Output the [x, y] coordinate of the center of the cell containing the given text.  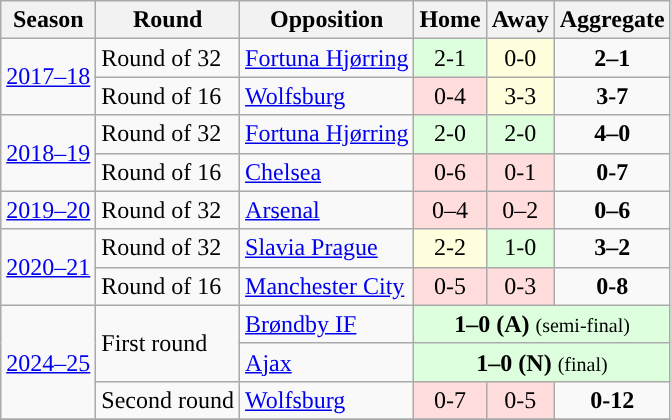
4–0 [612, 134]
Second round [168, 400]
Round [168, 20]
0-0 [520, 58]
0-1 [520, 172]
First round [168, 343]
0–6 [612, 210]
0-8 [612, 286]
0-6 [450, 172]
1–0 (A) (semi-final) [542, 324]
2-2 [450, 248]
2020–21 [48, 267]
1–0 (N) (final) [542, 362]
Away [520, 20]
Season [48, 20]
2024–25 [48, 362]
0-3 [520, 286]
3–2 [612, 248]
Aggregate [612, 20]
0–2 [520, 210]
3-3 [520, 96]
Manchester City [327, 286]
2–1 [612, 58]
Ajax [327, 362]
Opposition [327, 20]
3-7 [612, 96]
0-4 [450, 96]
Slavia Prague [327, 248]
2019–20 [48, 210]
Home [450, 20]
Brøndby IF [327, 324]
2017–18 [48, 77]
Chelsea [327, 172]
0-12 [612, 400]
1-0 [520, 248]
0–4 [450, 210]
Arsenal [327, 210]
2-1 [450, 58]
2018–19 [48, 153]
